Return the [X, Y] coordinate for the center point of the cell that contains the specified text.  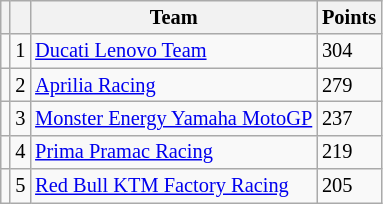
205 [349, 186]
4 [20, 152]
279 [349, 85]
304 [349, 51]
3 [20, 118]
Aprilia Racing [174, 85]
1 [20, 51]
Team [174, 17]
Monster Energy Yamaha MotoGP [174, 118]
2 [20, 85]
Points [349, 17]
5 [20, 186]
Prima Pramac Racing [174, 152]
219 [349, 152]
Red Bull KTM Factory Racing [174, 186]
Ducati Lenovo Team [174, 51]
237 [349, 118]
